Find where the given text appears and provide that cell's center as [X, Y] coordinate. 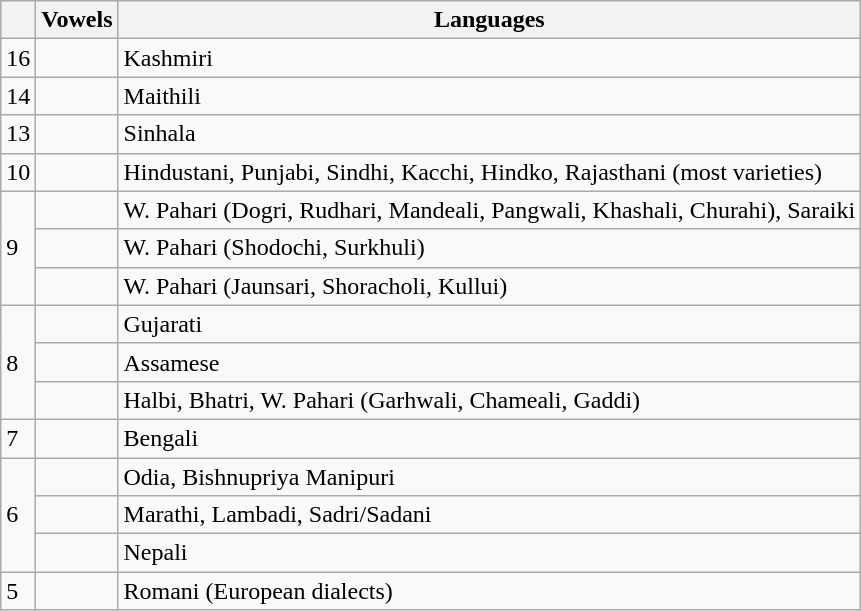
Odia, Bishnupriya Manipuri [490, 477]
W. Pahari (Dogri, Rudhari, Mandeali, Pangwali, Khashali, Churahi), Saraiki [490, 210]
Sinhala [490, 134]
8 [18, 362]
9 [18, 248]
Kashmiri [490, 58]
Assamese [490, 362]
14 [18, 96]
Maithili [490, 96]
Bengali [490, 438]
6 [18, 515]
Hindustani, Punjabi, Sindhi, Kacchi, Hindko, Rajasthani (most varieties) [490, 172]
Romani (European dialects) [490, 591]
W. Pahari (Shodochi, Surkhuli) [490, 248]
Marathi, Lambadi, Sadri/Sadani [490, 515]
Languages [490, 20]
W. Pahari (Jaunsari, Shoracholi, Kullui) [490, 286]
Gujarati [490, 324]
16 [18, 58]
10 [18, 172]
7 [18, 438]
5 [18, 591]
Nepali [490, 553]
Halbi, Bhatri, W. Pahari (Garhwali, Chameali, Gaddi) [490, 400]
13 [18, 134]
Vowels [77, 20]
